From the cell containing the given text, extract its center point as [X, Y] coordinate. 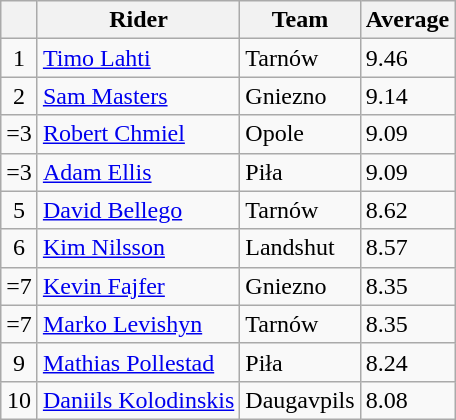
9.46 [408, 58]
Timo Lahti [138, 58]
Kevin Fajfer [138, 286]
Adam Ellis [138, 172]
Mathias Pollestad [138, 362]
10 [20, 400]
8.08 [408, 400]
8.24 [408, 362]
David Bellego [138, 210]
1 [20, 58]
Team [300, 20]
Daniils Kolodinskis [138, 400]
Landshut [300, 248]
5 [20, 210]
8.62 [408, 210]
Daugavpils [300, 400]
Robert Chmiel [138, 134]
Opole [300, 134]
Kim Nilsson [138, 248]
Marko Levishyn [138, 324]
Sam Masters [138, 96]
8.57 [408, 248]
Rider [138, 20]
2 [20, 96]
Average [408, 20]
9.14 [408, 96]
6 [20, 248]
9 [20, 362]
